Capture the cell that displays the provided text and extract its [x, y] central coordinate. 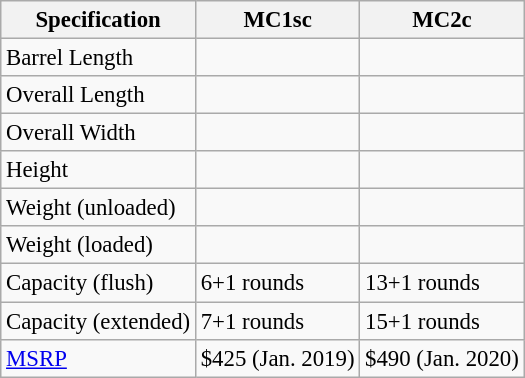
Weight (loaded) [98, 245]
$425 (Jan. 2019) [277, 358]
Height [98, 170]
Barrel Length [98, 58]
Capacity (extended) [98, 321]
15+1 rounds [442, 321]
MC1sc [277, 20]
Specification [98, 20]
Weight (unloaded) [98, 208]
$490 (Jan. 2020) [442, 358]
Overall Length [98, 95]
13+1 rounds [442, 283]
MSRP [98, 358]
6+1 rounds [277, 283]
Overall Width [98, 133]
Capacity (flush) [98, 283]
7+1 rounds [277, 321]
MC2c [442, 20]
